Detect which cell encompasses the target text, then output its [X, Y] center coordinate. 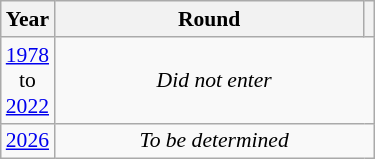
Round [209, 19]
1978to2022 [28, 80]
To be determined [214, 141]
2026 [28, 141]
Year [28, 19]
Did not enter [214, 80]
